Determine the [x, y] coordinate at the center of the cell enclosing the given text.  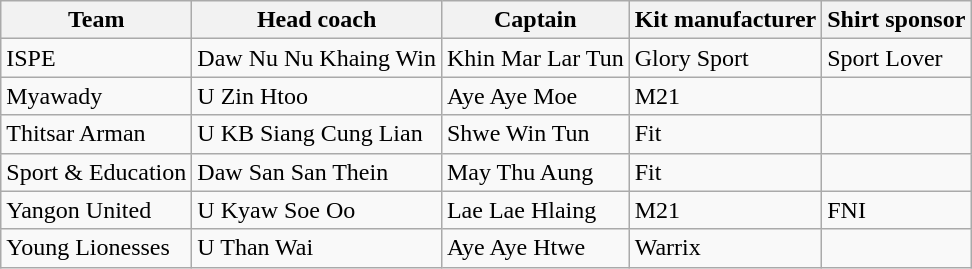
U Than Wai [317, 248]
U KB Siang Cung Lian [317, 134]
Young Lionesses [96, 248]
FNI [896, 210]
Warrix [726, 248]
Lae Lae Hlaing [535, 210]
Daw Nu Nu Khaing Win [317, 58]
U Zin Htoo [317, 96]
May Thu Aung [535, 172]
Thitsar Arman [96, 134]
Yangon United [96, 210]
Shwe Win Tun [535, 134]
Shirt sponsor [896, 20]
Sport & Education [96, 172]
Myawady [96, 96]
Aye Aye Moe [535, 96]
Sport Lover [896, 58]
Kit manufacturer [726, 20]
ISPE [96, 58]
Daw San San Thein [317, 172]
U Kyaw Soe Oo [317, 210]
Khin Mar Lar Tun [535, 58]
Team [96, 20]
Captain [535, 20]
Glory Sport [726, 58]
Head coach [317, 20]
Aye Aye Htwe [535, 248]
